Find where the given text appears and provide that cell's center as [X, Y] coordinate. 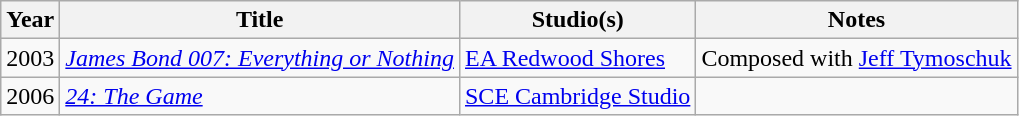
2003 [30, 58]
SCE Cambridge Studio [577, 96]
Title [260, 20]
Notes [856, 20]
Year [30, 20]
Composed with Jeff Tymoschuk [856, 58]
24: The Game [260, 96]
EA Redwood Shores [577, 58]
2006 [30, 96]
James Bond 007: Everything or Nothing [260, 58]
Studio(s) [577, 20]
